Capture the cell that displays the provided text and extract its (x, y) central coordinate. 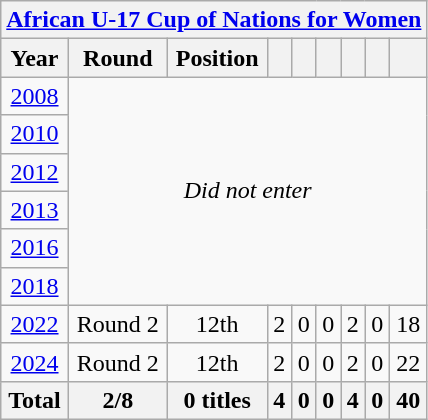
2013 (35, 210)
2022 (35, 324)
18 (408, 324)
2/8 (118, 400)
0 titles (217, 400)
Did not enter (248, 191)
40 (408, 400)
2012 (35, 172)
2010 (35, 134)
2008 (35, 96)
2024 (35, 362)
African U-17 Cup of Nations for Women (214, 20)
Total (35, 400)
Year (35, 58)
Round (118, 58)
2016 (35, 248)
2018 (35, 286)
Position (217, 58)
22 (408, 362)
